Scan for the cell matching the given text and deliver its [X, Y] coordinate at center. 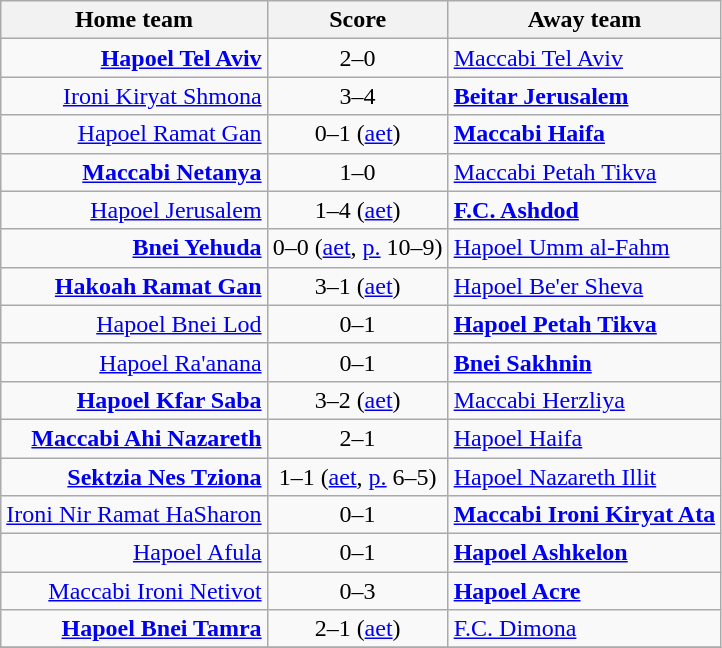
Maccabi Petah Tikva [584, 172]
Hapoel Tel Aviv [134, 58]
3–2 (aet) [358, 400]
Hapoel Haifa [584, 438]
Score [358, 20]
Home team [134, 20]
Maccabi Haifa [584, 134]
Bnei Yehuda [134, 248]
2–1 (aet) [358, 629]
Hapoel Ra'anana [134, 362]
Maccabi Ironi Netivot [134, 591]
Hakoah Ramat Gan [134, 286]
1–0 [358, 172]
Hapoel Petah Tikva [584, 324]
Hapoel Nazareth Illit [584, 477]
1–4 (aet) [358, 210]
F.C. Ashdod [584, 210]
1–1 (aet, p. 6–5) [358, 477]
Away team [584, 20]
Hapoel Umm al-Fahm [584, 248]
2–0 [358, 58]
Maccabi Ironi Kiryat Ata [584, 515]
Hapoel Kfar Saba [134, 400]
0–3 [358, 591]
Sektzia Nes Tziona [134, 477]
3–4 [358, 96]
Maccabi Tel Aviv [584, 58]
Hapoel Ramat Gan [134, 134]
Hapoel Acre [584, 591]
Bnei Sakhnin [584, 362]
0–1 (aet) [358, 134]
F.C. Dimona [584, 629]
2–1 [358, 438]
Ironi Kiryat Shmona [134, 96]
Ironi Nir Ramat HaSharon [134, 515]
Hapoel Jerusalem [134, 210]
Hapoel Bnei Lod [134, 324]
Maccabi Netanya [134, 172]
3–1 (aet) [358, 286]
Hapoel Bnei Tamra [134, 629]
Hapoel Be'er Sheva [584, 286]
Hapoel Afula [134, 553]
Beitar Jerusalem [584, 96]
Maccabi Ahi Nazareth [134, 438]
Maccabi Herzliya [584, 400]
Hapoel Ashkelon [584, 553]
0–0 (aet, p. 10–9) [358, 248]
